From the cell containing the given text, extract its center point as [X, Y] coordinate. 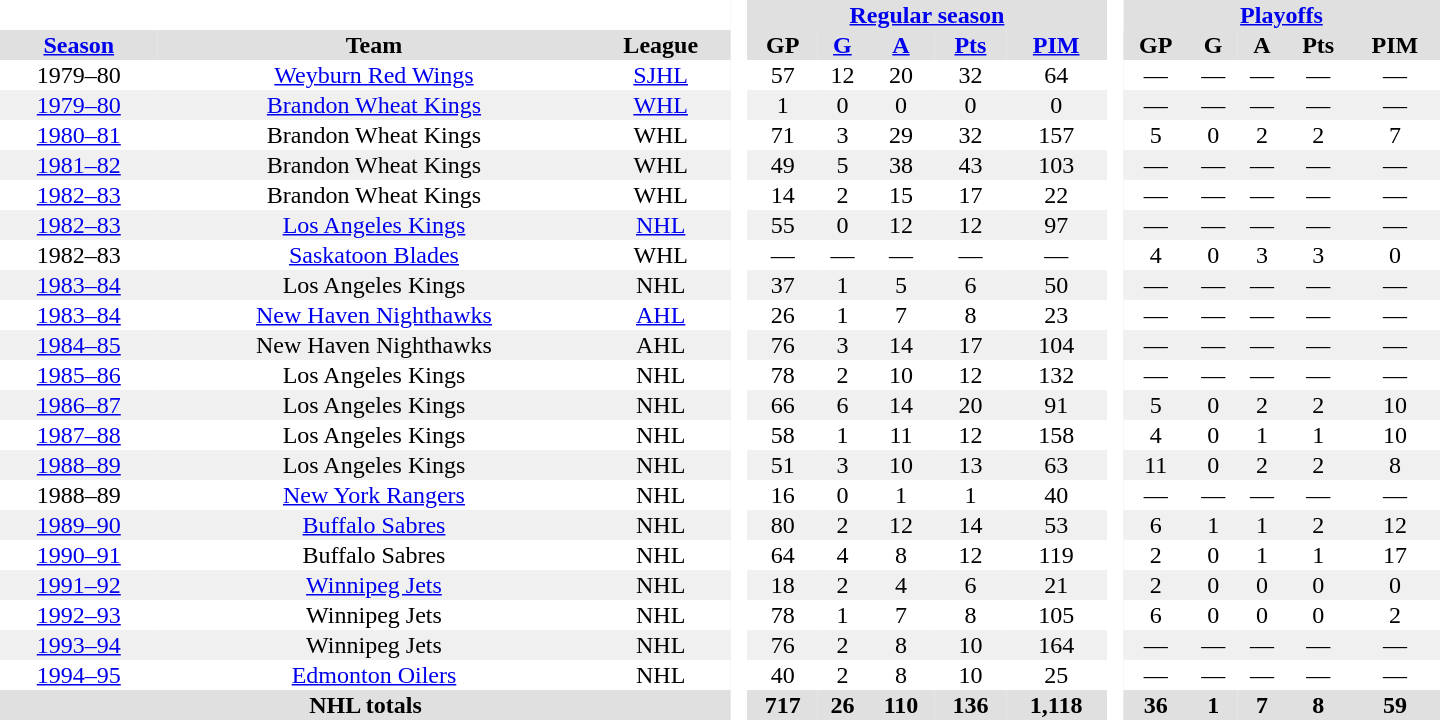
League [660, 45]
58 [782, 435]
15 [901, 195]
25 [1056, 675]
1992–93 [79, 615]
119 [1056, 555]
1994–95 [79, 675]
71 [782, 135]
136 [970, 705]
132 [1056, 375]
16 [782, 495]
1987–88 [79, 435]
1,118 [1056, 705]
717 [782, 705]
38 [901, 165]
97 [1056, 225]
66 [782, 405]
Edmonton Oilers [374, 675]
Season [79, 45]
164 [1056, 645]
1985–86 [79, 375]
55 [782, 225]
18 [782, 585]
1986–87 [79, 405]
57 [782, 75]
1984–85 [79, 345]
91 [1056, 405]
NHL totals [366, 705]
Weyburn Red Wings [374, 75]
63 [1056, 465]
29 [901, 135]
50 [1056, 285]
New York Rangers [374, 495]
80 [782, 525]
22 [1056, 195]
103 [1056, 165]
157 [1056, 135]
1990–91 [79, 555]
1989–90 [79, 525]
13 [970, 465]
21 [1056, 585]
51 [782, 465]
105 [1056, 615]
110 [901, 705]
SJHL [660, 75]
53 [1056, 525]
23 [1056, 315]
49 [782, 165]
36 [1156, 705]
Playoffs [1282, 15]
1980–81 [79, 135]
1993–94 [79, 645]
158 [1056, 435]
37 [782, 285]
1981–82 [79, 165]
43 [970, 165]
59 [1395, 705]
Regular season [926, 15]
Team [374, 45]
Saskatoon Blades [374, 255]
1991–92 [79, 585]
104 [1056, 345]
